Capture the cell that displays the provided text and extract its (x, y) central coordinate. 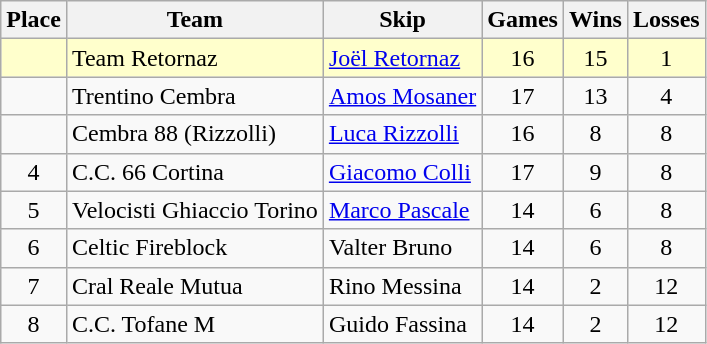
Trentino Cembra (194, 96)
7 (34, 286)
Wins (595, 20)
1 (666, 58)
5 (34, 210)
9 (595, 172)
Giacomo Colli (402, 172)
15 (595, 58)
Losses (666, 20)
Velocisti Ghiaccio Torino (194, 210)
Joël Retornaz (402, 58)
Celtic Fireblock (194, 248)
Marco Pascale (402, 210)
13 (595, 96)
Cembra 88 (Rizzolli) (194, 134)
Team (194, 20)
C.C. Tofane M (194, 324)
Guido Fassina (402, 324)
Rino Messina (402, 286)
Cral Reale Mutua (194, 286)
Place (34, 20)
Skip (402, 20)
Team Retornaz (194, 58)
Amos Mosaner (402, 96)
C.C. 66 Cortina (194, 172)
Valter Bruno (402, 248)
Luca Rizzolli (402, 134)
Games (523, 20)
